For the text-containing cell, return its midpoint in [x, y] coordinate format. 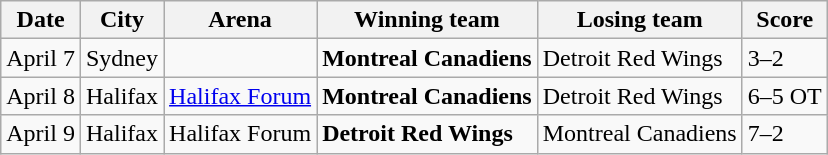
Losing team [640, 20]
Date [41, 20]
April 9 [41, 134]
City [122, 20]
3–2 [784, 58]
April 8 [41, 96]
6–5 OT [784, 96]
Winning team [428, 20]
7–2 [784, 134]
Score [784, 20]
Arena [240, 20]
April 7 [41, 58]
Sydney [122, 58]
